Search for the cell housing the specified text and yield its [X, Y] center coordinate. 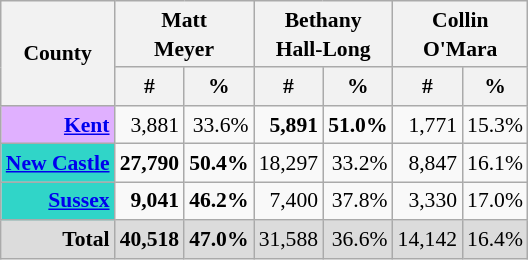
14,142 [428, 239]
31,588 [288, 239]
18,297 [288, 163]
County [58, 53]
40,518 [150, 239]
5,891 [288, 125]
MattMeyer [184, 34]
51.0% [358, 125]
7,400 [288, 201]
Sussex [58, 201]
9,041 [150, 201]
8,847 [428, 163]
15.3% [495, 125]
36.6% [358, 239]
16.1% [495, 163]
46.2% [218, 201]
37.8% [358, 201]
33.6% [218, 125]
47.0% [218, 239]
17.0% [495, 201]
27,790 [150, 163]
1,771 [428, 125]
33.2% [358, 163]
BethanyHall-Long [324, 34]
3,330 [428, 201]
Kent [58, 125]
16.4% [495, 239]
Total [58, 239]
50.4% [218, 163]
CollinO'Mara [460, 34]
3,881 [150, 125]
New Castle [58, 163]
